Determine the [X, Y] coordinate at the center of the cell enclosing the given text.  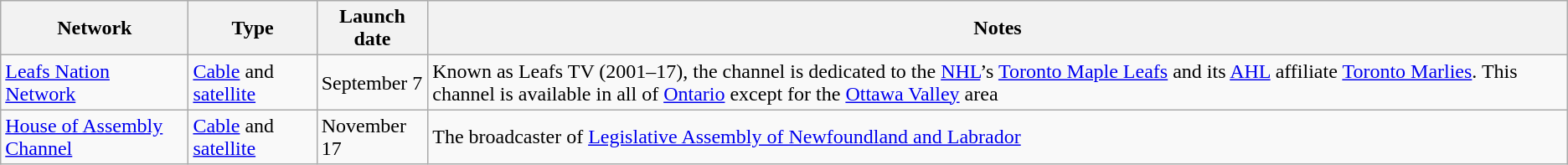
The broadcaster of Legislative Assembly of Newfoundland and Labrador [998, 137]
Network [95, 28]
September 7 [372, 82]
Launch date [372, 28]
Type [253, 28]
Leafs Nation Network [95, 82]
November 17 [372, 137]
House of Assembly Channel [95, 137]
Notes [998, 28]
